Extract the (x, y) coordinate from the center of the cell holding the provided text.  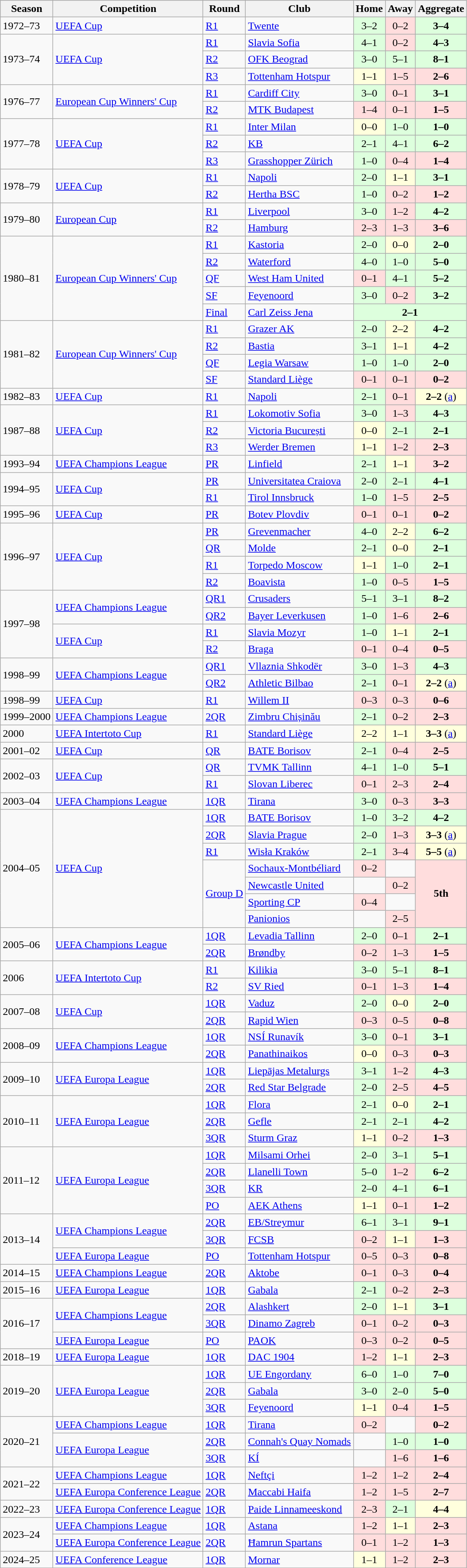
Maccabi Haifa (299, 1492)
5–5 (a) (441, 852)
1996–97 (27, 557)
Vaduz (299, 1003)
Slavia Prague (299, 835)
Home (369, 9)
UEFA Conference League (128, 1559)
Paide Linnameeskond (299, 1509)
1982–83 (27, 396)
Molde (299, 548)
Grazer AK (299, 329)
Werder Bremen (299, 447)
1972–73 (27, 26)
OFK Beograd (299, 59)
Linfield (299, 464)
Sporting CP (299, 902)
Wisła Kraków (299, 852)
Flora (299, 1104)
Liverpool (299, 211)
Connah's Quay Nomads (299, 1441)
Waterford (299, 262)
3–3 (441, 801)
1976–77 (27, 101)
2022–23 (27, 1509)
6–0 (369, 1374)
Victoria București (299, 430)
Slavia Sofia (299, 43)
Willem II (299, 700)
Cardiff City (299, 93)
UE Engordany (299, 1374)
1995–96 (27, 515)
Hamburg (299, 228)
2019–20 (27, 1391)
1980–81 (27, 279)
Gefle (299, 1121)
MTK Budapest (299, 110)
PAOK (299, 1340)
Club (299, 9)
Panionios (299, 919)
8–2 (441, 599)
Sochaux-Montbéliard (299, 868)
Inter Milan (299, 127)
West Ham United (299, 279)
Dinamo Zagreb (299, 1324)
Universitatea Craiova (299, 480)
2018–19 (27, 1357)
4–4 (441, 1509)
1997–98 (27, 624)
Braga (299, 649)
Season (27, 9)
2003–04 (27, 801)
KB (299, 143)
Llanelli Town (299, 1172)
AEK Athens (299, 1205)
2021–22 (27, 1483)
Kastoria (299, 245)
Bastia (299, 346)
Carl Zeiss Jena (299, 312)
European Cup (128, 220)
1973–74 (27, 59)
Mornar (299, 1559)
2013–14 (27, 1239)
1981–82 (27, 354)
Grasshopper Zürich (299, 160)
1977–78 (27, 143)
1978–79 (27, 186)
Ħamrun Spartans (299, 1542)
Lokomotiv Sofia (299, 413)
FCSB (299, 1239)
Aktobe (299, 1273)
1979–80 (27, 220)
2015–16 (27, 1290)
TVMK Tallinn (299, 767)
9–1 (441, 1222)
Rapid Wien (299, 1020)
KR (299, 1189)
Slovan Liberec (299, 784)
Sturm Graz (299, 1138)
Group D (224, 894)
DAC 1904 (299, 1357)
7–0 (441, 1374)
Red Star Belgrade (299, 1088)
2007–08 (27, 1011)
Tirol Innsbruck (299, 498)
Neftçi (299, 1475)
2001–02 (27, 751)
0–6 (441, 700)
Grevenmacher (299, 531)
2009–10 (27, 1079)
Milsami Orhei (299, 1155)
NSÍ Runavík (299, 1037)
EB/Streymur (299, 1222)
Hertha BSC (299, 194)
1999–2000 (27, 716)
Competition (128, 9)
Bayer Leverkusen (299, 616)
2016–17 (27, 1324)
2024–25 (27, 1559)
1987–88 (27, 430)
Brøndby (299, 952)
2010–11 (27, 1121)
2020–21 (27, 1441)
Twente (299, 26)
Torpedo Moscow (299, 565)
Legia Warsaw (299, 363)
Zimbru Chișinău (299, 716)
Panathinaikos (299, 1054)
5–2 (441, 279)
Levadia Tallinn (299, 936)
3–6 (441, 228)
Newcastle United (299, 885)
1994–95 (27, 489)
Crusaders (299, 599)
2006 (27, 978)
KÍ (299, 1458)
1993–94 (27, 464)
Away (400, 9)
Slavia Mozyr (299, 632)
Botev Plovdiv (299, 515)
5th (441, 894)
Aggregate (441, 9)
Kilikia (299, 969)
2005–06 (27, 944)
4–5 (441, 1088)
2011–12 (27, 1180)
2–7 (441, 1492)
2023–24 (27, 1534)
2004–05 (27, 868)
Astana (299, 1525)
2000 (27, 733)
Final (224, 312)
Vllaznia Shkodër (299, 666)
2008–09 (27, 1045)
2014–15 (27, 1273)
Athletic Bilbao (299, 683)
Liepājas Metalurgs (299, 1071)
SV Ried (299, 986)
Boavista (299, 582)
Round (224, 9)
Alashkert (299, 1307)
2002–03 (27, 776)
